Determine the (X, Y) coordinate at the center of the cell enclosing the given text.  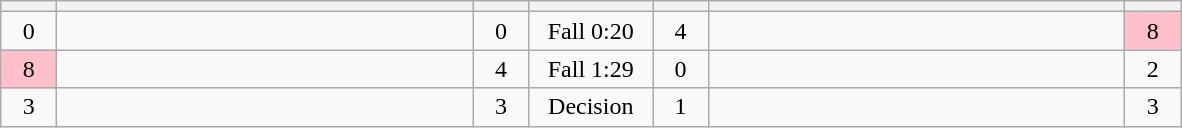
Decision (591, 107)
2 (1153, 69)
1 (680, 107)
Fall 1:29 (591, 69)
Fall 0:20 (591, 31)
